For the text-containing cell, return its midpoint in (x, y) coordinate format. 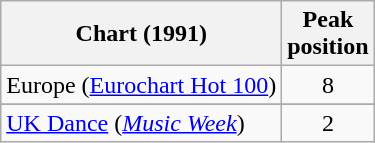
Peakposition (328, 34)
Europe (Eurochart Hot 100) (142, 85)
Chart (1991) (142, 34)
8 (328, 85)
UK Dance (Music Week) (142, 123)
2 (328, 123)
